Provide the [x, y] coordinate of the cell's center where the given text is located.  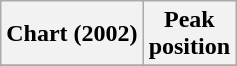
Chart (2002) [72, 34]
Peakposition [189, 34]
